Pinpoint the cell where the given text exists, returning its [x, y] midpoint coordinate. 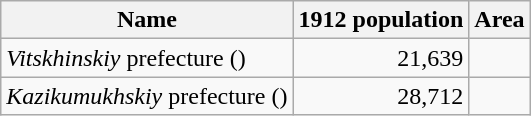
Area [500, 20]
Vitskhinskiy prefecture () [147, 58]
28,712 [381, 96]
1912 population [381, 20]
Kazikumukhskiy prefecture () [147, 96]
Name [147, 20]
21,639 [381, 58]
